Pinpoint the cell where the given text exists, returning its [x, y] midpoint coordinate. 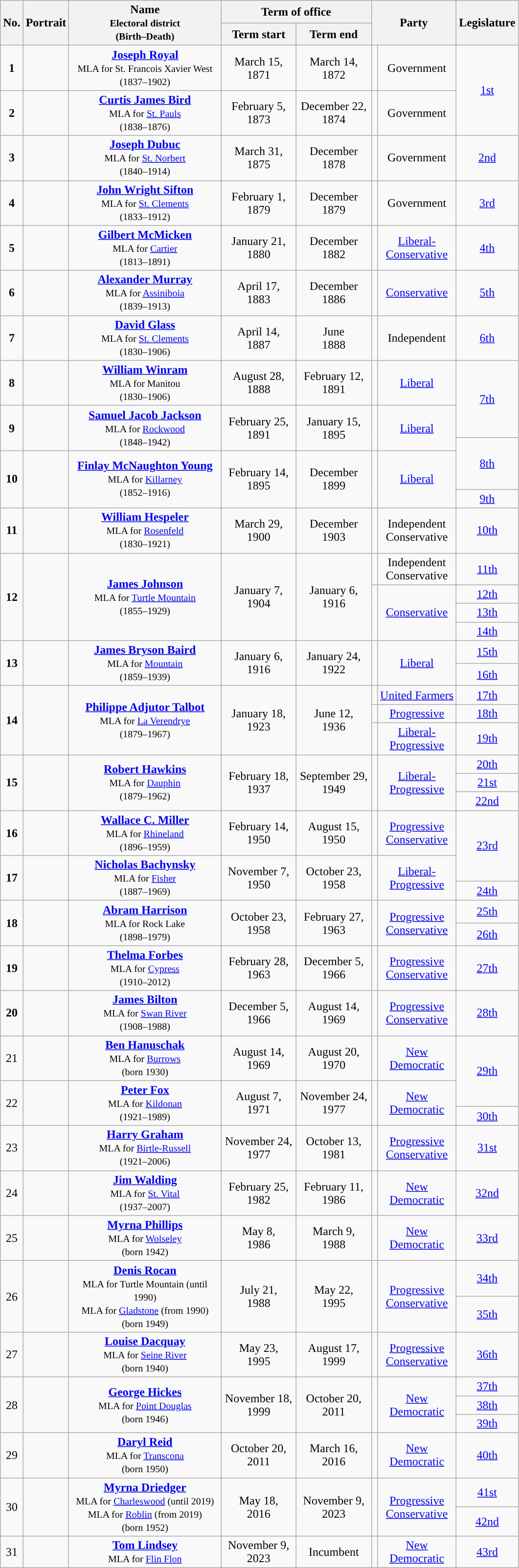
11th [487, 569]
3 [12, 158]
November 7,1950 [259, 878]
7th [487, 399]
Robert HawkinsMLA for Dauphin(1879–1962) [145, 783]
David GlassMLA for St. Clements(1830–1906) [145, 338]
Jim WaldingMLA for St. Vital(1937–2007) [145, 1193]
27 [12, 1354]
December1878 [334, 158]
23rd [487, 846]
8 [12, 383]
William HespelerMLA for Rosenfeld(1830–1921) [145, 530]
25 [12, 1238]
April 17,1883 [259, 293]
January 18,1923 [259, 720]
Progressive [417, 713]
Gilbert McMickenMLA for Cartier(1813–1891) [145, 248]
August 15,1950 [334, 833]
26 [12, 1296]
6th [487, 338]
January 7,1904 [259, 596]
28 [12, 1405]
38th [487, 1405]
March 9,1988 [334, 1238]
32nd [487, 1193]
20th [487, 764]
June1888 [334, 338]
February 5,1873 [259, 113]
43rd [487, 1552]
March 15,1871 [259, 68]
19 [12, 968]
24 [12, 1193]
James JohnsonMLA for Turtle Mountain(1855–1929) [145, 596]
Joseph DubucMLA for St. Norbert(1840–1914) [145, 158]
35th [487, 1314]
George HickesMLA for Point Douglas(born 1946) [145, 1405]
Samuel Jacob JacksonMLA for Rockwood(1848–1942) [145, 428]
9th [487, 499]
Party [414, 23]
18 [12, 923]
Myrna DriedgerMLA for Charleswood (until 2019)MLA for Roblin (from 2019)(born 1952) [145, 1507]
November 18,1999 [259, 1405]
Term end [334, 34]
Peter FoxMLA for Kildonan(1921–1989) [145, 1103]
17 [12, 878]
January 21,1880 [259, 248]
James Bryson BairdMLA for Mountain(1859–1939) [145, 663]
Joseph RoyalMLA for St. Francois Xavier West(1837–1902) [145, 68]
12th [487, 594]
August 20,1970 [334, 1058]
Independent [417, 338]
41st [487, 1493]
27th [487, 968]
1st [487, 90]
16th [487, 674]
15 [12, 783]
Philippe Adjutor TalbotMLA for La Verendrye(1879–1967) [145, 720]
Finlay McNaughton YoungMLA for Killarney(1852–1916) [145, 479]
33rd [487, 1238]
23 [12, 1148]
34th [487, 1278]
22nd [487, 801]
Louise DacquayMLA for Seine River(born 1940) [145, 1354]
31 [12, 1552]
13 [12, 663]
22 [12, 1103]
March 31,1875 [259, 158]
United Farmers [417, 695]
February 27,1963 [334, 923]
4 [12, 203]
October 13,1981 [334, 1148]
11 [12, 530]
28th [487, 1013]
18th [487, 713]
5th [487, 293]
May 22,1995 [334, 1296]
Alexander MurrayMLA for Assiniboia(1839–1913) [145, 293]
6 [12, 293]
3rd [487, 203]
May 8,1986 [259, 1238]
10 [12, 479]
39th [487, 1424]
36th [487, 1354]
Curtis James BirdMLA for St. Pauls(1838–1876) [145, 113]
Thelma ForbesMLA for Cypress(1910–2012) [145, 968]
37th [487, 1386]
21 [12, 1058]
December1879 [334, 203]
February 25,1982 [259, 1193]
31st [487, 1148]
James BiltonMLA for Swan River(1908–1988) [145, 1013]
19th [487, 738]
February 28,1963 [259, 968]
14th [487, 631]
29th [487, 1071]
Ben HanuschakMLA for Burrows(born 1930) [145, 1058]
20 [12, 1013]
June 12,1936 [334, 720]
March 16,2016 [334, 1456]
February 14,1895 [259, 479]
25th [487, 912]
2nd [487, 158]
Term of office [296, 12]
NameElectoral district(Birth–Death) [145, 23]
No. [12, 23]
December1903 [334, 530]
7 [12, 338]
Legislature [487, 23]
February 18,1937 [259, 783]
15th [487, 652]
14 [12, 720]
9 [12, 428]
Harry GrahamMLA for Birtle-Russell(1921–2006) [145, 1148]
August 7,1971 [259, 1103]
Tom LindseyMLA for Flin Flon [145, 1552]
26th [487, 934]
17th [487, 695]
February 12,1891 [334, 383]
29 [12, 1456]
August 17,1999 [334, 1354]
Wallace C. MillerMLA for Rhineland(1896–1959) [145, 833]
July 21,1988 [259, 1296]
10th [487, 530]
William WinramMLA for Manitou(1830–1906) [145, 383]
Liberal-Conservative [417, 248]
February 1,1879 [259, 203]
16 [12, 833]
April 14,1887 [259, 338]
30 [12, 1507]
21st [487, 783]
May 23,1995 [259, 1354]
Myrna PhillipsMLA for Wolseley(born 1942) [145, 1238]
January 24,1922 [334, 663]
1 [12, 68]
January 15,1895 [334, 428]
Incumbent [334, 1552]
December1886 [334, 293]
30th [487, 1116]
Abram HarrisonMLA for Rock Lake(1898–1979) [145, 923]
Nicholas BachynskyMLA for Fisher(1887–1969) [145, 878]
Term start [259, 34]
12 [12, 596]
Portrait [46, 23]
John Wright SiftonMLA for St. Clements(1833–1912) [145, 203]
March 14,1872 [334, 68]
December1882 [334, 248]
May 18,2016 [259, 1507]
24th [487, 891]
February 25,1891 [259, 428]
5 [12, 248]
August 28,1888 [259, 383]
Daryl ReidMLA for Transcona(born 1950) [145, 1456]
42nd [487, 1522]
4th [487, 248]
December 22,1874 [334, 113]
December1899 [334, 479]
13th [487, 613]
February 11,1986 [334, 1193]
40th [487, 1456]
September 29,1949 [334, 783]
Denis RocanMLA for Turtle Mountain (until 1990)MLA for Gladstone (from 1990)(born 1949) [145, 1296]
2 [12, 113]
February 14,1950 [259, 833]
March 29,1900 [259, 530]
8th [487, 464]
